Locate the cell with the specified text and output its (X, Y) center coordinate. 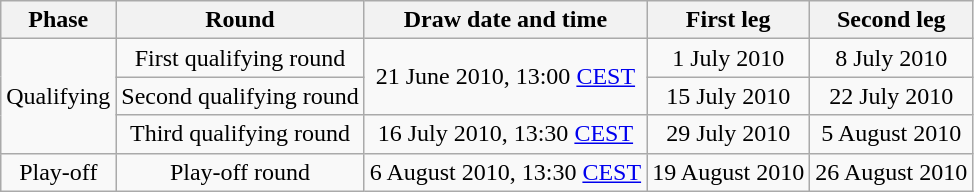
Play-off round (240, 172)
16 July 2010, 13:30 CEST (505, 134)
29 July 2010 (728, 134)
5 August 2010 (892, 134)
1 July 2010 (728, 58)
8 July 2010 (892, 58)
15 July 2010 (728, 96)
26 August 2010 (892, 172)
22 July 2010 (892, 96)
6 August 2010, 13:30 CEST (505, 172)
Draw date and time (505, 20)
Qualifying (58, 96)
Play-off (58, 172)
Second qualifying round (240, 96)
Third qualifying round (240, 134)
First leg (728, 20)
Second leg (892, 20)
19 August 2010 (728, 172)
Phase (58, 20)
Round (240, 20)
21 June 2010, 13:00 CEST (505, 77)
First qualifying round (240, 58)
